For the text-containing cell, return its midpoint in [x, y] coordinate format. 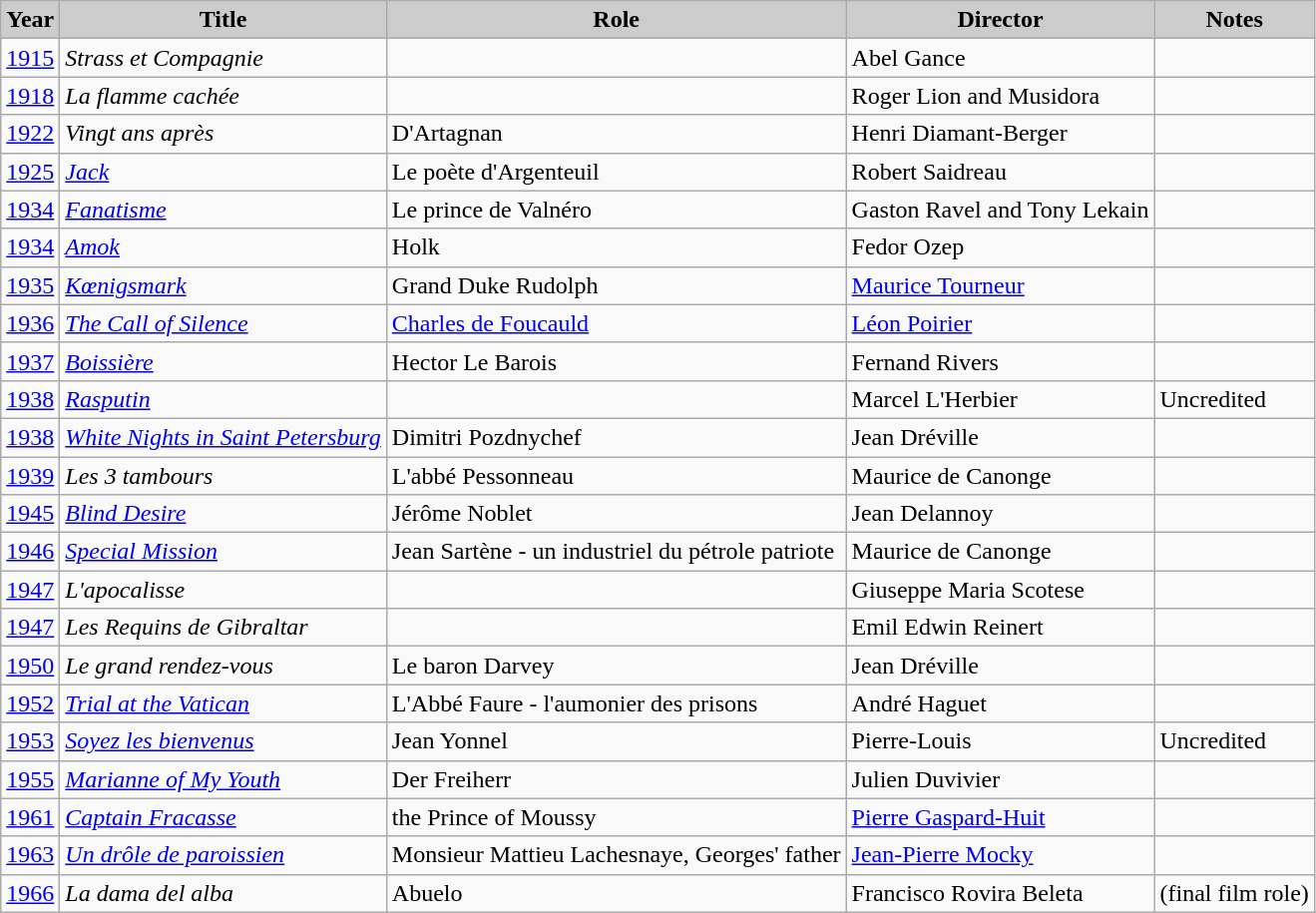
Special Mission [223, 552]
Der Freiherr [617, 779]
Giuseppe Maria Scotese [1000, 590]
Le prince de Valnéro [617, 210]
La flamme cachée [223, 96]
Le poète d'Argenteuil [617, 172]
Monsieur Mattieu Lachesnaye, Georges' father [617, 855]
Holk [617, 247]
Blind Desire [223, 514]
Robert Saidreau [1000, 172]
Abel Gance [1000, 58]
The Call of Silence [223, 323]
Henri Diamant-Berger [1000, 134]
(final film role) [1234, 893]
Kœnigsmark [223, 285]
Hector Le Barois [617, 361]
Amok [223, 247]
L'abbé Pessonneau [617, 476]
Un drôle de paroissien [223, 855]
Abuelo [617, 893]
Maurice Tourneur [1000, 285]
Dimitri Pozdnychef [617, 437]
Marcel L'Herbier [1000, 399]
Jean Delannoy [1000, 514]
Fanatisme [223, 210]
1955 [30, 779]
Trial at the Vatican [223, 703]
L'Abbé Faure - l'aumonier des prisons [617, 703]
1936 [30, 323]
Les 3 tambours [223, 476]
Pierre Gaspard-Huit [1000, 817]
Léon Poirier [1000, 323]
1915 [30, 58]
Julien Duvivier [1000, 779]
1922 [30, 134]
Role [617, 20]
Title [223, 20]
Strass et Compagnie [223, 58]
Pierre-Louis [1000, 741]
Vingt ans après [223, 134]
Les Requins de Gibraltar [223, 628]
La dama del alba [223, 893]
1953 [30, 741]
Fernand Rivers [1000, 361]
1937 [30, 361]
Jean Yonnel [617, 741]
1935 [30, 285]
Jérôme Noblet [617, 514]
1966 [30, 893]
Captain Fracasse [223, 817]
D'Artagnan [617, 134]
Jean Sartène - un industriel du pétrole patriote [617, 552]
White Nights in Saint Petersburg [223, 437]
Notes [1234, 20]
Director [1000, 20]
Soyez les bienvenus [223, 741]
Le baron Darvey [617, 666]
Grand Duke Rudolph [617, 285]
Marianne of My Youth [223, 779]
Jack [223, 172]
Gaston Ravel and Tony Lekain [1000, 210]
Charles de Foucauld [617, 323]
Fedor Ozep [1000, 247]
1950 [30, 666]
1961 [30, 817]
L'apocalisse [223, 590]
Emil Edwin Reinert [1000, 628]
1925 [30, 172]
1945 [30, 514]
1963 [30, 855]
1939 [30, 476]
1918 [30, 96]
1946 [30, 552]
Francisco Rovira Beleta [1000, 893]
Year [30, 20]
1952 [30, 703]
Boissière [223, 361]
Roger Lion and Musidora [1000, 96]
Rasputin [223, 399]
André Haguet [1000, 703]
Le grand rendez-vous [223, 666]
the Prince of Moussy [617, 817]
Jean-Pierre Mocky [1000, 855]
